Return (x, y) of the center of cell containing provided text 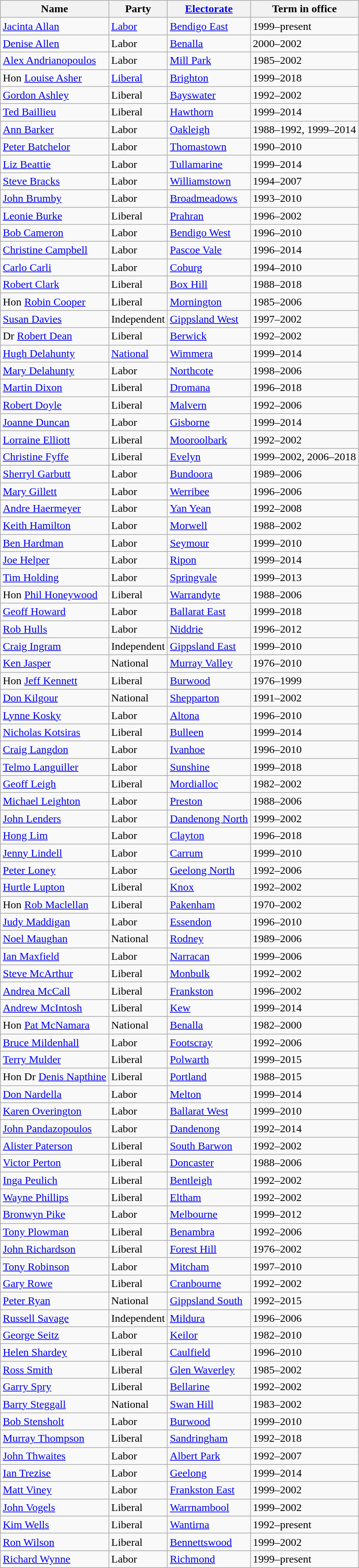
Ballarat East (209, 612)
Richmond (209, 1559)
Helen Shardey (55, 1353)
Bob Cameron (55, 233)
Altona (209, 715)
Hon Rob Maclellan (55, 905)
Tim Holding (55, 577)
Cranbourne (209, 1283)
Hawthorn (209, 112)
John Brumby (55, 198)
Ian Trezise (55, 1473)
Lynne Kosky (55, 715)
Martin Dixon (55, 388)
John Thwaites (55, 1456)
1988–2015 (305, 1077)
Steve Bracks (55, 181)
Hugh Delahunty (55, 353)
Morwell (209, 526)
1982–2000 (305, 1025)
Wimmera (209, 353)
Box Hill (209, 285)
Brighton (209, 78)
1999–2012 (305, 1215)
Gippsland South (209, 1301)
Mornington (209, 302)
1994–2007 (305, 181)
Telmo Languiller (55, 767)
Dromana (209, 388)
1999–2015 (305, 1060)
Bentleigh (209, 1180)
Gippsland East (209, 646)
Frankston East (209, 1490)
Hon Jeff Kennett (55, 681)
2000–2002 (305, 43)
Bayswater (209, 95)
Geoff Leigh (55, 784)
Carlo Carli (55, 267)
1990–2010 (305, 147)
Hon Dr Denis Napthine (55, 1077)
Bulleen (209, 732)
Melbourne (209, 1215)
Bennettswood (209, 1542)
Ballarat West (209, 1111)
Keilor (209, 1335)
Prahran (209, 216)
Victor Perton (55, 1163)
Murray Thompson (55, 1439)
Robert Clark (55, 285)
Garry Spry (55, 1387)
Bellarine (209, 1387)
Wantirna (209, 1525)
Peter Ryan (55, 1301)
Alex Andrianopoulos (55, 61)
1999–2006 (305, 956)
1992–2015 (305, 1301)
Geoff Howard (55, 612)
Gary Rowe (55, 1283)
1996–2012 (305, 629)
Forest Hill (209, 1249)
Barry Steggall (55, 1404)
Ben Hardman (55, 543)
Hurtle Lupton (55, 887)
Joanne Duncan (55, 422)
Karen Overington (55, 1111)
Terry Mulder (55, 1060)
Tony Robinson (55, 1266)
1970–2002 (305, 905)
Name (55, 9)
John Vogels (55, 1507)
Don Nardella (55, 1094)
Portland (209, 1077)
1982–2010 (305, 1335)
Glen Waverley (209, 1370)
Eltham (209, 1197)
Peter Loney (55, 870)
Geelong (209, 1473)
Hong Lim (55, 836)
Tony Plowman (55, 1232)
Swan Hill (209, 1404)
Thomastown (209, 147)
Niddrie (209, 629)
1988–1992, 1999–2014 (305, 129)
Frankston (209, 991)
Susan Davies (55, 319)
1996–2014 (305, 250)
Mitcham (209, 1266)
Clayton (209, 836)
Steve McArthur (55, 973)
Leonie Burke (55, 216)
Kew (209, 1008)
Knox (209, 887)
Ivanhoe (209, 749)
John Richardson (55, 1249)
Wayne Phillips (55, 1197)
Ann Barker (55, 129)
1991–2002 (305, 698)
Russell Savage (55, 1318)
Caulfield (209, 1353)
Michael Leighton (55, 801)
Bendigo East (209, 26)
Hon Pat McNamara (55, 1025)
Ripon (209, 560)
Dr Robert Dean (55, 336)
Robert Doyle (55, 405)
Rodney (209, 939)
Pakenham (209, 905)
1988–2002 (305, 526)
Dandenong (209, 1129)
Craig Ingram (55, 646)
Jenny Lindell (55, 853)
Keith Hamilton (55, 526)
Andrew McIntosh (55, 1008)
John Pandazopoulos (55, 1129)
Seymour (209, 543)
Benambra (209, 1232)
Denise Allen (55, 43)
Mooroolbark (209, 439)
Sunshine (209, 767)
Murray Valley (209, 663)
Lorraine Elliott (55, 439)
Nicholas Kotsiras (55, 732)
Matt Viney (55, 1490)
Sherryl Garbutt (55, 474)
Joe Helper (55, 560)
Bendigo West (209, 233)
Polwarth (209, 1060)
Richard Wynne (55, 1559)
1976–2010 (305, 663)
Evelyn (209, 457)
Kim Wells (55, 1525)
Peter Batchelor (55, 147)
South Barwon (209, 1146)
Ken Jasper (55, 663)
1992–2018 (305, 1439)
Alister Paterson (55, 1146)
Oakleigh (209, 129)
Northcote (209, 371)
Term in office (305, 9)
Bundoora (209, 474)
1992–present (305, 1525)
Williamstown (209, 181)
Craig Langdon (55, 749)
Judy Maddigan (55, 922)
1992–2014 (305, 1129)
1997–2002 (305, 319)
Ian Maxfield (55, 956)
Liz Beattie (55, 164)
Ross Smith (55, 1370)
Mary Gillett (55, 491)
Shepparton (209, 698)
Gippsland West (209, 319)
1999–2013 (305, 577)
Warrnambool (209, 1507)
Melton (209, 1094)
John Lenders (55, 819)
Dandenong North (209, 819)
Ron Wilson (55, 1542)
Bruce Mildenhall (55, 1042)
1993–2010 (305, 198)
Hon Phil Honeywood (55, 595)
1985–2006 (305, 302)
Narracan (209, 956)
George Seitz (55, 1335)
Werribee (209, 491)
Christine Campbell (55, 250)
Monbulk (209, 973)
Essendon (209, 922)
Preston (209, 801)
1983–2002 (305, 1404)
Tullamarine (209, 164)
Mildura (209, 1318)
Bronwyn Pike (55, 1215)
Don Kilgour (55, 698)
Sandringham (209, 1439)
Mordialloc (209, 784)
Gisborne (209, 422)
Albert Park (209, 1456)
1992–2008 (305, 509)
Inga Peulich (55, 1180)
Andre Haermeyer (55, 509)
Jacinta Allan (55, 26)
1982–2002 (305, 784)
Pascoe Vale (209, 250)
Mill Park (209, 61)
Bob Stensholt (55, 1421)
1988–2018 (305, 285)
1999–2002, 2006–2018 (305, 457)
Electorate (209, 9)
Hon Robin Cooper (55, 302)
1976–2002 (305, 1249)
Malvern (209, 405)
Carrum (209, 853)
1994–2010 (305, 267)
Berwick (209, 336)
Ted Baillieu (55, 112)
1992–2007 (305, 1456)
Springvale (209, 577)
Hon Louise Asher (55, 78)
Rob Hulls (55, 629)
Yan Yean (209, 509)
Christine Fyffe (55, 457)
Footscray (209, 1042)
Andrea McCall (55, 991)
1976–1999 (305, 681)
1997–2010 (305, 1266)
Coburg (209, 267)
Mary Delahunty (55, 371)
Geelong North (209, 870)
Gordon Ashley (55, 95)
Doncaster (209, 1163)
Noel Maughan (55, 939)
Warrandyte (209, 595)
Broadmeadows (209, 198)
1998–2006 (305, 371)
Party (138, 9)
